For the text-containing cell, return its midpoint in [x, y] coordinate format. 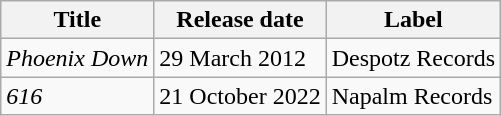
Release date [240, 20]
Napalm Records [413, 96]
Phoenix Down [78, 58]
Title [78, 20]
29 March 2012 [240, 58]
Despotz Records [413, 58]
21 October 2022 [240, 96]
Label [413, 20]
616 [78, 96]
